Provide the (X, Y) coordinate of the cell's center where the given text is located.  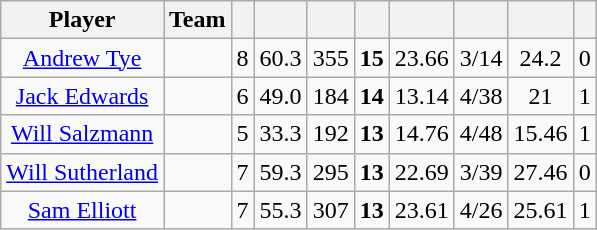
Will Salzmann (82, 134)
295 (330, 172)
Andrew Tye (82, 58)
184 (330, 96)
22.69 (422, 172)
24.2 (540, 58)
Will Sutherland (82, 172)
4/48 (481, 134)
23.66 (422, 58)
4/38 (481, 96)
3/39 (481, 172)
14 (372, 96)
59.3 (280, 172)
27.46 (540, 172)
5 (242, 134)
3/14 (481, 58)
21 (540, 96)
355 (330, 58)
15 (372, 58)
8 (242, 58)
49.0 (280, 96)
23.61 (422, 210)
13.14 (422, 96)
Player (82, 20)
Team (198, 20)
192 (330, 134)
25.61 (540, 210)
14.76 (422, 134)
55.3 (280, 210)
Jack Edwards (82, 96)
33.3 (280, 134)
6 (242, 96)
60.3 (280, 58)
Sam Elliott (82, 210)
4/26 (481, 210)
15.46 (540, 134)
307 (330, 210)
